Find where the given text appears and provide that cell's center as (X, Y) coordinate. 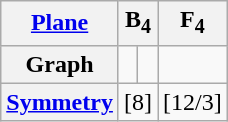
[12/3] (193, 102)
Symmetry (60, 102)
B4 (138, 23)
[8] (138, 102)
F4 (193, 23)
Graph (60, 64)
Plane (60, 23)
